For the text-containing cell, return its midpoint in (x, y) coordinate format. 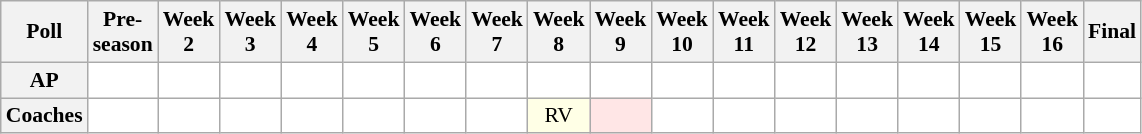
Week8 (559, 32)
Week5 (374, 32)
Week15 (991, 32)
Week14 (929, 32)
RV (559, 116)
Week3 (250, 32)
Week9 (621, 32)
AP (44, 80)
Pre-season (123, 32)
Week12 (806, 32)
Week13 (867, 32)
Poll (44, 32)
Week2 (189, 32)
Final (1112, 32)
Week16 (1052, 32)
Coaches (44, 116)
Week10 (682, 32)
Week6 (435, 32)
Week7 (497, 32)
Week4 (312, 32)
Week11 (744, 32)
